From the cell containing the given text, extract its center point as [X, Y] coordinate. 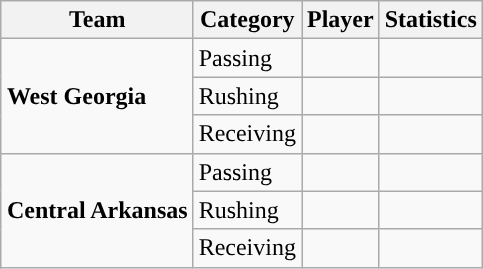
Central Arkansas [97, 210]
West Georgia [97, 96]
Team [97, 20]
Category [247, 20]
Player [341, 20]
Statistics [430, 20]
